Extract the (X, Y) coordinate from the center of the cell holding the provided text.  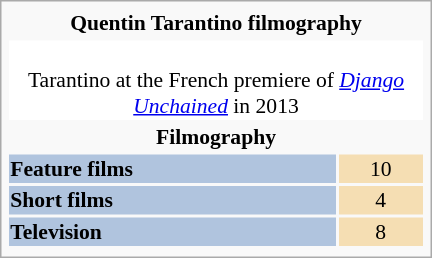
Tarantino at the French premiere of Django Unchained in 2013 (216, 80)
8 (380, 231)
Short films (172, 200)
10 (380, 168)
4 (380, 200)
Feature films (172, 168)
Television (172, 231)
Filmography (216, 137)
Quentin Tarantino filmography (216, 23)
